Output the (x, y) coordinate of the center of the cell containing the given text.  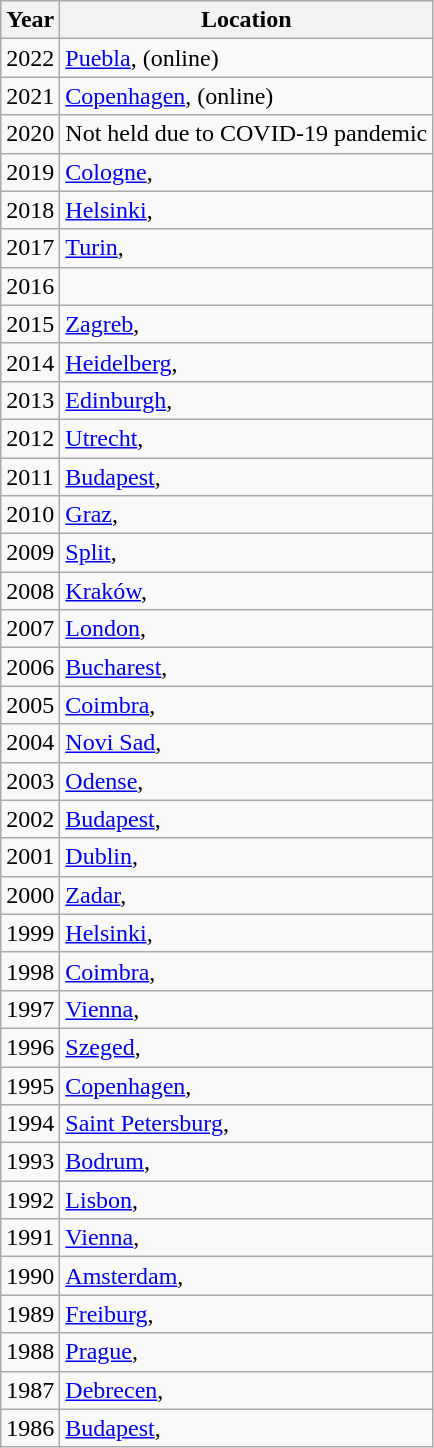
London, (246, 629)
2010 (30, 515)
Cologne, (246, 172)
Edinburgh, (246, 400)
Location (246, 20)
Split, (246, 553)
Saint Petersburg, (246, 1124)
Heidelberg, (246, 362)
Bucharest, (246, 667)
Copenhagen, (246, 1085)
1998 (30, 971)
Turin, (246, 248)
Puebla, (online) (246, 58)
2008 (30, 591)
2022 (30, 58)
2017 (30, 248)
1995 (30, 1085)
1988 (30, 1352)
Dublin, (246, 857)
Prague, (246, 1352)
2005 (30, 705)
Utrecht, (246, 438)
1992 (30, 1200)
1989 (30, 1314)
Amsterdam, (246, 1276)
Graz, (246, 515)
2016 (30, 286)
Bodrum, (246, 1162)
2001 (30, 857)
Zagreb, (246, 324)
2011 (30, 477)
Not held due to COVID-19 pandemic (246, 134)
Debrecen, (246, 1390)
2000 (30, 895)
2004 (30, 743)
Novi Sad, (246, 743)
Freiburg, (246, 1314)
Kraków, (246, 591)
1987 (30, 1390)
2007 (30, 629)
1996 (30, 1047)
Lisbon, (246, 1200)
1986 (30, 1428)
2013 (30, 400)
Zadar, (246, 895)
2019 (30, 172)
1993 (30, 1162)
1991 (30, 1238)
1997 (30, 1009)
Odense, (246, 781)
2014 (30, 362)
2006 (30, 667)
1990 (30, 1276)
2021 (30, 96)
1999 (30, 933)
Copenhagen, (online) (246, 96)
Szeged, (246, 1047)
2020 (30, 134)
2009 (30, 553)
2018 (30, 210)
Year (30, 20)
1994 (30, 1124)
2002 (30, 819)
2012 (30, 438)
2015 (30, 324)
2003 (30, 781)
